Identify which cell holds the provided text, then report its [x, y] central coordinate. 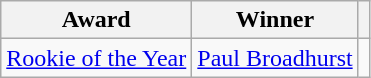
Paul Broadhurst [275, 58]
Winner [275, 20]
Rookie of the Year [96, 58]
Award [96, 20]
